For the text-containing cell, return its midpoint in (X, Y) coordinate format. 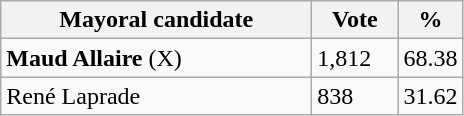
Maud Allaire (X) (156, 58)
Vote (355, 20)
68.38 (430, 58)
838 (355, 96)
31.62 (430, 96)
René Laprade (156, 96)
Mayoral candidate (156, 20)
1,812 (355, 58)
% (430, 20)
